Extract the (x, y) coordinate from the center of the cell holding the provided text.  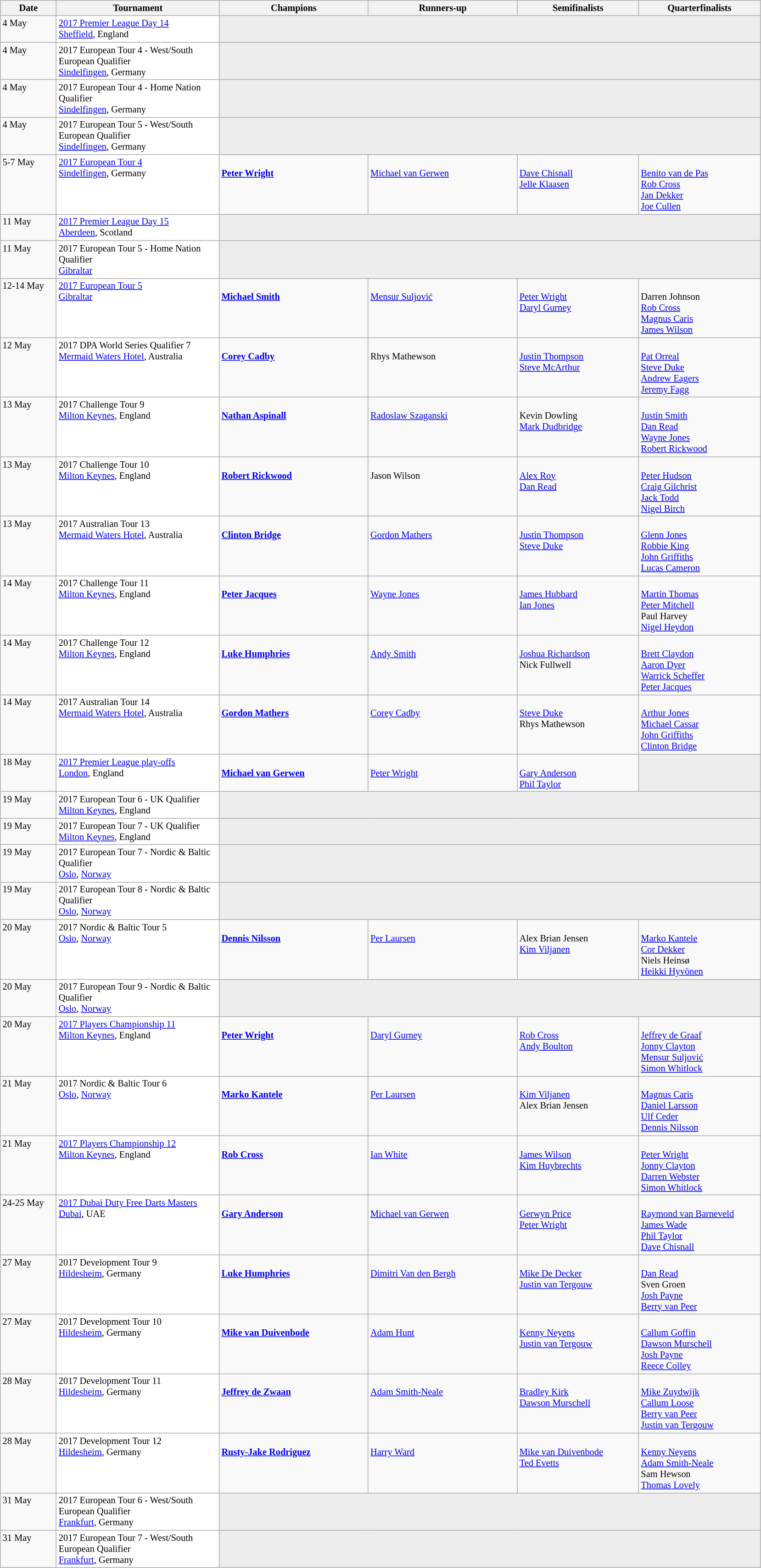
Jeffrey de Graaf Jonny Clayton Mensur Suljović Simon Whitlock (699, 1046)
2017 Challenge Tour 9Milton Keynes, England (138, 427)
2017 European Tour 7 - UK Qualifier Milton Keynes, England (138, 831)
2017 European Tour 6 - UK Qualifier Milton Keynes, England (138, 805)
Alex Roy Dan Read (578, 487)
2017 European Tour 4Sindelfingen, Germany (138, 185)
2017 European Tour 8 - Nordic & Baltic Qualifier Oslo, Norway (138, 901)
Runners-up (442, 8)
Kenny Neyens Justin van Tergouw (578, 1344)
Wayne Jones (442, 605)
12-14 May (28, 308)
2017 European Tour 7 - Nordic & Baltic Qualifier Oslo, Norway (138, 863)
Adam Hunt (442, 1344)
Jeffrey de Zwaan (294, 1403)
24-25 May (28, 1225)
Kevin Dowling Mark Dudbridge (578, 427)
2017 Challenge Tour 10Milton Keynes, England (138, 487)
Rob Cross (294, 1165)
2017 European Tour 6 - West/South European Qualifier Frankfurt, Germany (138, 1512)
James Wilson Kim Huybrechts (578, 1165)
Steve Duke Rhys Mathewson (578, 724)
Michael Smith (294, 308)
Rhys Mathewson (442, 367)
2017 Players Championship 12Milton Keynes, England (138, 1165)
2017 Development Tour 9Hildesheim, Germany (138, 1284)
Justin Thompson Steve Duke (578, 546)
Rob Cross Andy Boulton (578, 1046)
2017 European Tour 9 - Nordic & Baltic Qualifier Oslo, Norway (138, 998)
Adam Smith-Neale (442, 1403)
Clinton Bridge (294, 546)
Ian White (442, 1165)
Dennis Nilsson (294, 949)
Marko Kantele Cor Dekker Niels Heinsø Heikki Hyvönen (699, 949)
12 May (28, 367)
Gerwyn Price Peter Wright (578, 1225)
Daryl Gurney (442, 1046)
2017 Challenge Tour 12Milton Keynes, England (138, 665)
5-7 May (28, 185)
Dan Read Sven Groen Josh Payne Berry van Peer (699, 1284)
2017 Development Tour 11Hildesheim, Germany (138, 1403)
2017 European Tour 4 - Home Nation Qualifier Sindelfingen, Germany (138, 98)
2017 European Tour 5Gibraltar (138, 308)
2017 Premier League Day 14 Sheffield, England (138, 29)
Benito van de Pas Rob Cross Jan Dekker Joe Cullen (699, 185)
Mike Zuydwijk Callum Loose Berry van Peer Justin van Tergouw (699, 1403)
Dave Chisnall Jelle Klaasen (578, 185)
Mike De Decker Justin van Tergouw (578, 1284)
2017 European Tour 5 - West/South European Qualifier Sindelfingen, Germany (138, 136)
Gary Anderson (294, 1225)
Gary Anderson Phil Taylor (578, 773)
2017 Australian Tour 14Mermaid Waters Hotel, Australia (138, 724)
Peter Jacques (294, 605)
Martin Thomas Peter Mitchell Paul Harvey Nigel Heydon (699, 605)
Champions (294, 8)
Robert Rickwood (294, 487)
Dimitri Van den Bergh (442, 1284)
Alex Brian Jensen Kim Viljanen (578, 949)
Date (28, 8)
2017 European Tour 5 - Home Nation Qualifier Gibraltar (138, 259)
2017 Players Championship 11Milton Keynes, England (138, 1046)
Brett Claydon Aaron Dyer Warrick Scheffer Peter Jacques (699, 665)
Harry Ward (442, 1463)
Mensur Suljović (442, 308)
Kim Viljanen Alex Brian Jensen (578, 1106)
2017 Development Tour 12Hildesheim, Germany (138, 1463)
Kenny Neyens Adam Smith-Neale Sam Hewson Thomas Lovely (699, 1463)
Peter Wright Jonny Clayton Darren Webster Simon Whitlock (699, 1165)
Quarterfinalists (699, 8)
2017 DPA World Series Qualifier 7Mermaid Waters Hotel, Australia (138, 367)
18 May (28, 773)
Semifinalists (578, 8)
Tournament (138, 8)
Jason Wilson (442, 487)
2017 Premier League play-offsLondon, England (138, 773)
Bradley Kirk Dawson Murschell (578, 1403)
Justin Thompson Steve McArthur (578, 367)
Peter Wright Daryl Gurney (578, 308)
2017 Nordic & Baltic Tour 6Oslo, Norway (138, 1106)
Mike van Duivenbode Ted Evetts (578, 1463)
Rusty-Jake Rodriguez (294, 1463)
Andy Smith (442, 665)
Mike van Duivenbode (294, 1344)
Justin Smith Dan Read Wayne Jones Robert Rickwood (699, 427)
Joshua Richardson Nick Fullwell (578, 665)
Radoslaw Szaganski (442, 427)
Glenn Jones Robbie King John Griffiths Lucas Cameron (699, 546)
Callum Goffin Dawson Murschell Josh Payne Reece Colley (699, 1344)
2017 Challenge Tour 11Milton Keynes, England (138, 605)
2017 Development Tour 10Hildesheim, Germany (138, 1344)
Darren Johnson Rob Cross Magnus Caris James Wilson (699, 308)
2017 European Tour 7 - West/South European Qualifier Frankfurt, Germany (138, 1549)
Peter Hudson Craig Gilchrist Jack Todd Nigel Birch (699, 487)
Arthur Jones Michael Cassar John Griffiths Clinton Bridge (699, 724)
2017 Dubai Duty Free Darts MastersDubai, UAE (138, 1225)
Marko Kantele (294, 1106)
2017 European Tour 4 - West/South European Qualifier Sindelfingen, Germany (138, 61)
2017 Nordic & Baltic Tour 5Oslo, Norway (138, 949)
James Hubbard Ian Jones (578, 605)
Pat Orreal Steve Duke Andrew Eagers Jeremy Fagg (699, 367)
2017 Australian Tour 13Mermaid Waters Hotel, Australia (138, 546)
Raymond van Barneveld James Wade Phil Taylor Dave Chisnall (699, 1225)
2017 Premier League Day 15 Aberdeen, Scotland (138, 227)
Nathan Aspinall (294, 427)
Magnus Caris Daniel Larsson Ulf Ceder Dennis Nilsson (699, 1106)
